Pinpoint the cell where the given text exists, returning its (X, Y) midpoint coordinate. 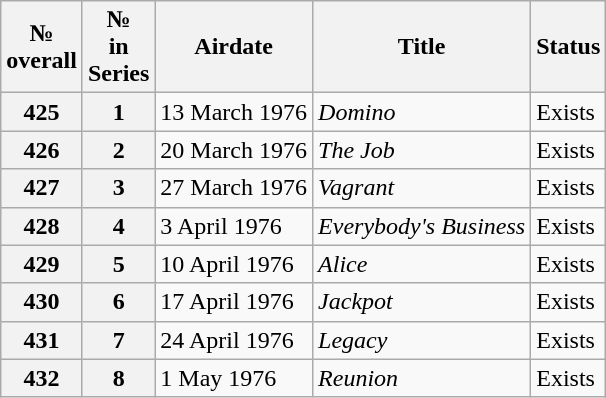
7 (118, 340)
2 (118, 150)
1 (118, 112)
4 (118, 226)
429 (42, 264)
24 April 1976 (234, 340)
430 (42, 302)
№inSeries (118, 47)
Alice (422, 264)
Status (568, 47)
The Job (422, 150)
13 March 1976 (234, 112)
10 April 1976 (234, 264)
Vagrant (422, 188)
431 (42, 340)
6 (118, 302)
Domino (422, 112)
Everybody's Business (422, 226)
8 (118, 378)
Title (422, 47)
427 (42, 188)
17 April 1976 (234, 302)
1 May 1976 (234, 378)
426 (42, 150)
Jackpot (422, 302)
27 March 1976 (234, 188)
Legacy (422, 340)
№overall (42, 47)
Reunion (422, 378)
428 (42, 226)
432 (42, 378)
3 April 1976 (234, 226)
5 (118, 264)
Airdate (234, 47)
3 (118, 188)
20 March 1976 (234, 150)
425 (42, 112)
